Find where the given text appears and provide that cell's center as (X, Y) coordinate. 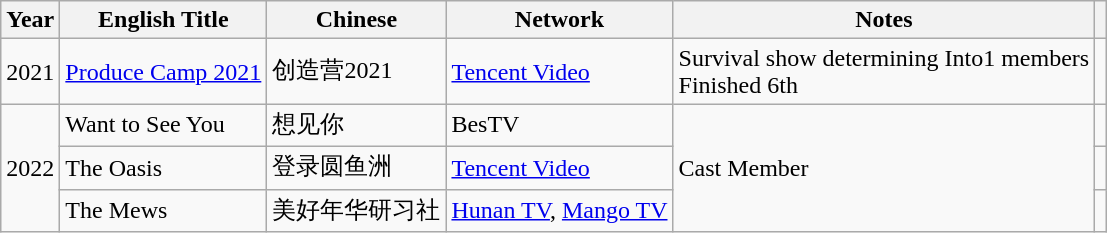
The Oasis (164, 168)
Produce Camp 2021 (164, 72)
Hunan TV, Mango TV (560, 210)
Cast Member (884, 168)
Want to See You (164, 126)
Notes (884, 20)
BesTV (560, 126)
The Mews (164, 210)
Survival show determining Into1 membersFinished 6th (884, 72)
Year (30, 20)
Network (560, 20)
2022 (30, 168)
登录圆鱼洲 (356, 168)
Chinese (356, 20)
English Title (164, 20)
2021 (30, 72)
创造营2021 (356, 72)
想见你 (356, 126)
美好年华研习社 (356, 210)
